Output the [x, y] coordinate of the center of the cell containing the given text.  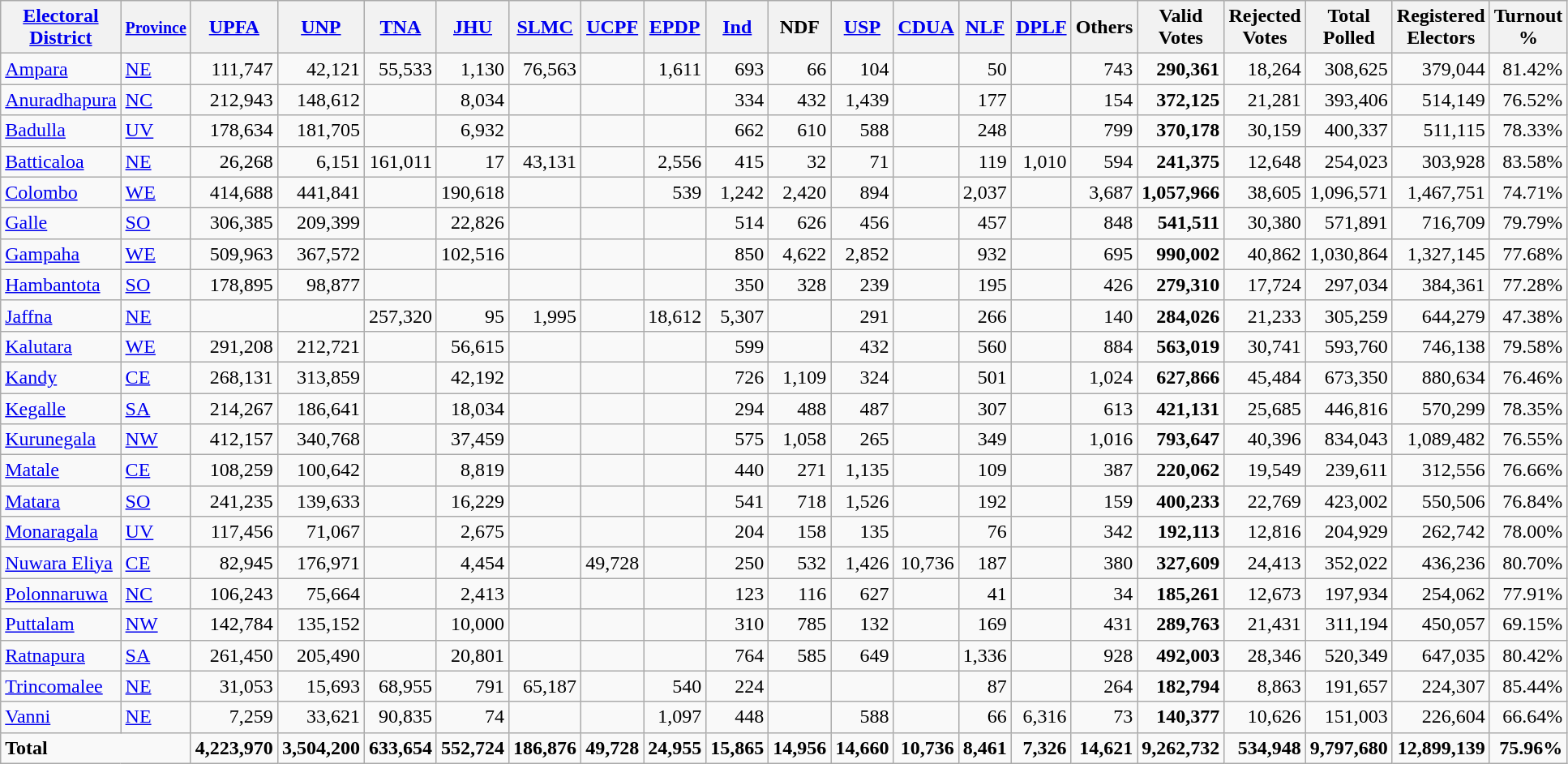
33,621 [321, 717]
76 [984, 532]
69.15% [1528, 625]
265 [863, 440]
284,026 [1180, 315]
12,648 [1265, 161]
446,816 [1349, 408]
241,235 [233, 501]
220,062 [1180, 470]
Badulla [61, 131]
Ampara [61, 69]
599 [738, 346]
297,034 [1349, 285]
1,096,571 [1349, 192]
139,633 [321, 501]
159 [1104, 501]
532 [799, 563]
NDF [799, 28]
613 [1104, 408]
340,768 [321, 440]
21,281 [1265, 100]
108,259 [233, 470]
78.00% [1528, 532]
14,956 [799, 748]
514 [738, 223]
181,705 [321, 131]
633,654 [401, 748]
17 [472, 161]
43,131 [545, 161]
367,572 [321, 254]
693 [738, 69]
10,626 [1265, 717]
268,131 [233, 377]
1,135 [863, 470]
80.70% [1528, 563]
2,420 [799, 192]
342 [1104, 532]
563,019 [1180, 346]
791 [472, 686]
8,034 [472, 100]
6,316 [1041, 717]
40,862 [1265, 254]
77.68% [1528, 254]
79.79% [1528, 223]
212,721 [321, 346]
1,057,966 [1180, 192]
Vanni [61, 717]
Polonnaruwa [61, 594]
540 [675, 686]
Anuradhapura [61, 100]
45,484 [1265, 377]
25,685 [1265, 408]
209,399 [321, 223]
426 [1104, 285]
192 [984, 501]
Puttalam [61, 625]
24,955 [675, 748]
Others [1104, 28]
649 [863, 655]
SLMC [545, 28]
324 [863, 377]
186,876 [545, 748]
50 [984, 69]
834,043 [1349, 440]
400,233 [1180, 501]
224,307 [1441, 686]
541 [738, 501]
135,152 [321, 625]
534,948 [1265, 748]
15,865 [738, 748]
116 [799, 594]
6,932 [472, 131]
178,634 [233, 131]
431 [1104, 625]
31,053 [233, 686]
1,097 [675, 717]
450,057 [1441, 625]
308,625 [1349, 69]
Province [156, 28]
37,459 [472, 440]
56,615 [472, 346]
2,037 [984, 192]
932 [984, 254]
Ratnapura [61, 655]
Kurunegala [61, 440]
66.64% [1528, 717]
514,149 [1441, 100]
78.35% [1528, 408]
90,835 [401, 717]
560 [984, 346]
552,724 [472, 748]
3,504,200 [321, 748]
81.42% [1528, 69]
22,826 [472, 223]
24,413 [1265, 563]
414,688 [233, 192]
400,337 [1349, 131]
140,377 [1180, 717]
224 [738, 686]
75.96% [1528, 748]
1,109 [799, 377]
647,035 [1441, 655]
306,385 [233, 223]
310 [738, 625]
726 [738, 377]
204,929 [1349, 532]
ValidVotes [1180, 28]
177 [984, 100]
241,375 [1180, 161]
261,450 [233, 655]
626 [799, 223]
2,852 [863, 254]
111,747 [233, 69]
440 [738, 470]
Total [96, 748]
436,236 [1441, 563]
327,609 [1180, 563]
248 [984, 131]
28,346 [1265, 655]
154 [1104, 100]
421,131 [1180, 408]
4,622 [799, 254]
187 [984, 563]
627,866 [1180, 377]
132 [863, 625]
352,022 [1349, 563]
291,208 [233, 346]
8,461 [984, 748]
627 [863, 594]
109 [984, 470]
TNA [401, 28]
106,243 [233, 594]
Trincomalee [61, 686]
18,612 [675, 315]
CDUA [926, 28]
412,157 [233, 440]
119 [984, 161]
716,709 [1441, 223]
34 [1104, 594]
30,159 [1265, 131]
312,556 [1441, 470]
1,024 [1104, 377]
Matara [61, 501]
488 [799, 408]
673,350 [1349, 377]
76.52% [1528, 100]
264 [1104, 686]
85.44% [1528, 686]
102,516 [472, 254]
1,526 [863, 501]
14,621 [1104, 748]
9,262,732 [1180, 748]
3,687 [1104, 192]
387 [1104, 470]
148,612 [321, 100]
RejectedVotes [1265, 28]
294 [738, 408]
17,724 [1265, 285]
205,490 [321, 655]
186,641 [321, 408]
Matale [61, 470]
NLF [984, 28]
182,794 [1180, 686]
271 [799, 470]
894 [863, 192]
135 [863, 532]
291 [863, 315]
DPLF [1041, 28]
30,380 [1265, 223]
305,259 [1349, 315]
178,895 [233, 285]
848 [1104, 223]
415 [738, 161]
20,801 [472, 655]
77.91% [1528, 594]
695 [1104, 254]
593,760 [1349, 346]
74 [472, 717]
7,259 [233, 717]
14,660 [863, 748]
372,125 [1180, 100]
UNP [321, 28]
550,506 [1441, 501]
71 [863, 161]
380 [1104, 563]
214,267 [233, 408]
Nuwara Eliya [61, 563]
104 [863, 69]
5,307 [738, 315]
350 [738, 285]
393,406 [1349, 100]
Hambantota [61, 285]
65,187 [545, 686]
192,113 [1180, 532]
26,268 [233, 161]
1,089,482 [1441, 440]
142,784 [233, 625]
EPDP [675, 28]
UPFA [233, 28]
16,229 [472, 501]
266 [984, 315]
313,859 [321, 377]
370,178 [1180, 131]
Ind [738, 28]
2,413 [472, 594]
239,611 [1349, 470]
793,647 [1180, 440]
197,934 [1349, 594]
509,963 [233, 254]
117,456 [233, 532]
571,891 [1349, 223]
Jaffna [61, 315]
Galle [61, 223]
262,742 [1441, 532]
311,194 [1349, 625]
15,693 [321, 686]
JHU [472, 28]
68,955 [401, 686]
76.55% [1528, 440]
746,138 [1441, 346]
594 [1104, 161]
73 [1104, 717]
257,320 [401, 315]
1,327,145 [1441, 254]
55,533 [401, 69]
2,675 [472, 532]
176,971 [321, 563]
76,563 [545, 69]
12,899,139 [1441, 748]
195 [984, 285]
423,002 [1349, 501]
75,664 [321, 594]
9,797,680 [1349, 748]
570,299 [1441, 408]
492,003 [1180, 655]
928 [1104, 655]
18,034 [472, 408]
743 [1104, 69]
123 [738, 594]
71,067 [321, 532]
1,058 [799, 440]
226,604 [1441, 717]
42,192 [472, 377]
212,943 [233, 100]
TotalPolled [1349, 28]
457 [984, 223]
575 [738, 440]
8,819 [472, 470]
100,642 [321, 470]
541,511 [1180, 223]
204 [738, 532]
78.33% [1528, 131]
1,467,751 [1441, 192]
19,549 [1265, 470]
349 [984, 440]
1,611 [675, 69]
487 [863, 408]
190,618 [472, 192]
4,454 [472, 563]
Kegalle [61, 408]
1,030,864 [1349, 254]
74.71% [1528, 192]
880,634 [1441, 377]
1,426 [863, 563]
161,011 [401, 161]
990,002 [1180, 254]
76.66% [1528, 470]
254,062 [1441, 594]
254,023 [1349, 161]
80.42% [1528, 655]
290,361 [1180, 69]
4,223,970 [233, 748]
42,121 [321, 69]
Colombo [61, 192]
Kandy [61, 377]
10,000 [472, 625]
307 [984, 408]
1,242 [738, 192]
158 [799, 532]
884 [1104, 346]
RegisteredElectors [1441, 28]
785 [799, 625]
18,264 [1265, 69]
191,657 [1349, 686]
501 [984, 377]
169 [984, 625]
82,945 [233, 563]
1,016 [1104, 440]
334 [738, 100]
41 [984, 594]
279,310 [1180, 285]
644,279 [1441, 315]
539 [675, 192]
151,003 [1349, 717]
1,336 [984, 655]
79.58% [1528, 346]
441,841 [321, 192]
764 [738, 655]
239 [863, 285]
379,044 [1441, 69]
87 [984, 686]
30,741 [1265, 346]
Turnout% [1528, 28]
328 [799, 285]
12,673 [1265, 594]
47.38% [1528, 315]
ElectoralDistrict [61, 28]
7,326 [1041, 748]
Monaragala [61, 532]
21,233 [1265, 315]
32 [799, 161]
98,877 [321, 285]
250 [738, 563]
1,439 [863, 100]
456 [863, 223]
12,816 [1265, 532]
289,763 [1180, 625]
2,556 [675, 161]
1,010 [1041, 161]
140 [1104, 315]
662 [738, 131]
21,431 [1265, 625]
303,928 [1441, 161]
799 [1104, 131]
38,605 [1265, 192]
185,261 [1180, 594]
40,396 [1265, 440]
76.84% [1528, 501]
1,995 [545, 315]
511,115 [1441, 131]
77.28% [1528, 285]
Gampaha [61, 254]
6,151 [321, 161]
76.46% [1528, 377]
95 [472, 315]
384,361 [1441, 285]
610 [799, 131]
520,349 [1349, 655]
USP [863, 28]
850 [738, 254]
22,769 [1265, 501]
718 [799, 501]
UCPF [613, 28]
585 [799, 655]
83.58% [1528, 161]
8,863 [1265, 686]
448 [738, 717]
Kalutara [61, 346]
1,130 [472, 69]
Batticaloa [61, 161]
